Capture the cell that displays the provided text and extract its (X, Y) central coordinate. 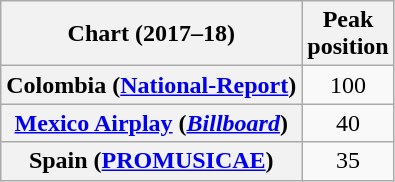
Chart (2017–18) (152, 34)
Spain (PROMUSICAE) (152, 161)
100 (348, 85)
Mexico Airplay (Billboard) (152, 123)
35 (348, 161)
40 (348, 123)
Colombia (National-Report) (152, 85)
Peakposition (348, 34)
